Locate the cell with the specified text and output its (X, Y) center coordinate. 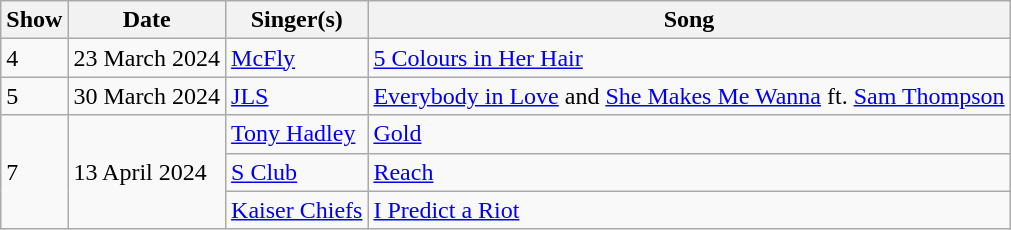
7 (34, 172)
Song (689, 20)
McFly (297, 58)
13 April 2024 (147, 172)
Date (147, 20)
Reach (689, 172)
Singer(s) (297, 20)
5 (34, 96)
4 (34, 58)
Tony Hadley (297, 134)
Kaiser Chiefs (297, 210)
5 Colours in Her Hair (689, 58)
Show (34, 20)
S Club (297, 172)
I Predict a Riot (689, 210)
Everybody in Love and She Makes Me Wanna ft. Sam Thompson (689, 96)
JLS (297, 96)
Gold (689, 134)
30 March 2024 (147, 96)
23 March 2024 (147, 58)
